Detect which cell encompasses the target text, then output its [x, y] center coordinate. 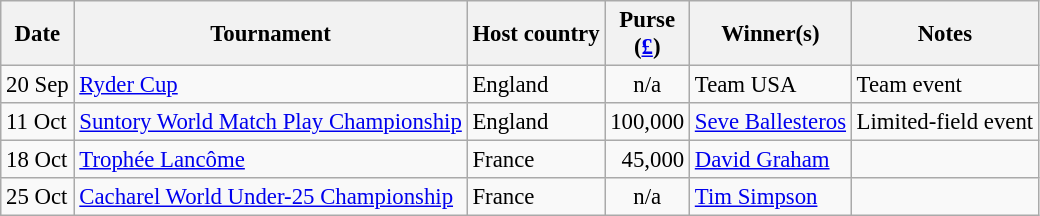
Suntory World Match Play Championship [270, 122]
Date [38, 34]
David Graham [771, 160]
11 Oct [38, 122]
Cacharel World Under-25 Championship [270, 197]
Host country [536, 34]
Team USA [771, 85]
20 Sep [38, 85]
Winner(s) [771, 34]
Seve Ballesteros [771, 122]
Trophée Lancôme [270, 160]
Tournament [270, 34]
18 Oct [38, 160]
Team event [944, 85]
Notes [944, 34]
Limited-field event [944, 122]
Purse(£) [648, 34]
100,000 [648, 122]
Tim Simpson [771, 197]
Ryder Cup [270, 85]
25 Oct [38, 197]
45,000 [648, 160]
